Return the (x, y) coordinate for the center point of the cell that contains the specified text.  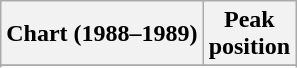
Peakposition (249, 34)
Chart (1988–1989) (102, 34)
